Locate the cell with the specified text and output its [x, y] center coordinate. 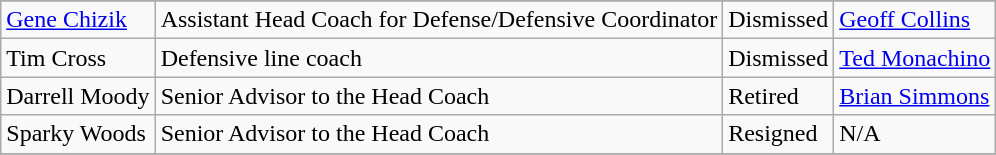
Tim Cross [78, 58]
Resigned [778, 134]
Gene Chizik [78, 20]
Defensive line coach [439, 58]
Sparky Woods [78, 134]
Brian Simmons [915, 96]
N/A [915, 134]
Darrell Moody [78, 96]
Geoff Collins [915, 20]
Assistant Head Coach for Defense/Defensive Coordinator [439, 20]
Ted Monachino [915, 58]
Retired [778, 96]
